Return (X, Y) of the center of cell containing provided text 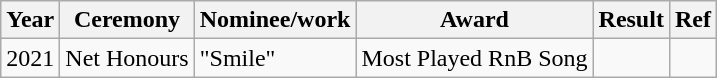
2021 (30, 58)
Ref (692, 20)
Award (474, 20)
Most Played RnB Song (474, 58)
Ceremony (127, 20)
Net Honours (127, 58)
Result (631, 20)
"Smile" (275, 58)
Year (30, 20)
Nominee/work (275, 20)
